Output the [x, y] coordinate of the center of the cell containing the given text.  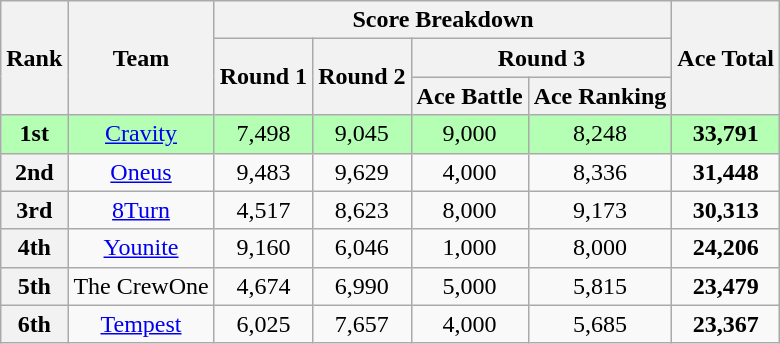
Tempest [141, 324]
The CrewOne [141, 286]
6,025 [263, 324]
33,791 [726, 134]
9,160 [263, 248]
5,000 [470, 286]
Ace Total [726, 58]
9,629 [362, 172]
Rank [34, 58]
5th [34, 286]
7,498 [263, 134]
9,483 [263, 172]
1,000 [470, 248]
Round 1 [263, 77]
4,674 [263, 286]
9,045 [362, 134]
5,815 [600, 286]
7,657 [362, 324]
8,248 [600, 134]
5,685 [600, 324]
Round 2 [362, 77]
8,623 [362, 210]
23,367 [726, 324]
Oneus [141, 172]
4,517 [263, 210]
23,479 [726, 286]
30,313 [726, 210]
Cravity [141, 134]
8Turn [141, 210]
9,000 [470, 134]
31,448 [726, 172]
Team [141, 58]
8,336 [600, 172]
6,046 [362, 248]
Score Breakdown [443, 20]
9,173 [600, 210]
4th [34, 248]
6,990 [362, 286]
Younite [141, 248]
24,206 [726, 248]
Ace Ranking [600, 96]
Ace Battle [470, 96]
3rd [34, 210]
Round 3 [542, 58]
2nd [34, 172]
6th [34, 324]
1st [34, 134]
